From the cell containing the given text, extract its center point as [X, Y] coordinate. 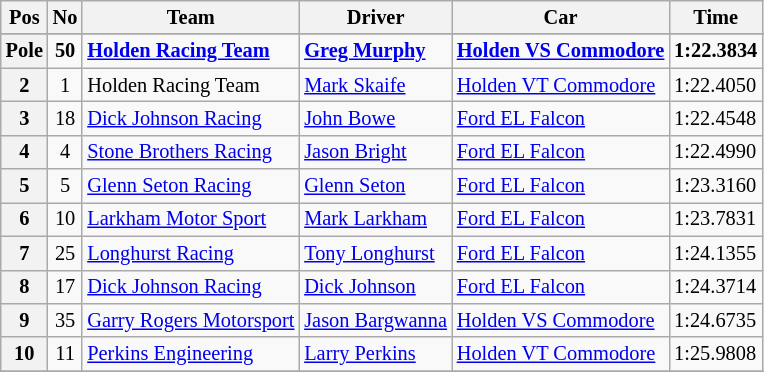
Driver [376, 17]
1:22.4548 [716, 118]
Jason Bargwanna [376, 320]
Larry Perkins [376, 354]
35 [66, 320]
Pos [24, 17]
Longhurst Racing [190, 253]
Team [190, 17]
8 [24, 287]
1:22.4050 [716, 85]
No [66, 17]
11 [66, 354]
7 [24, 253]
1:23.7831 [716, 219]
Car [560, 17]
9 [24, 320]
Glenn Seton [376, 186]
1:22.4990 [716, 152]
1:23.3160 [716, 186]
2 [24, 85]
18 [66, 118]
25 [66, 253]
Larkham Motor Sport [190, 219]
1 [66, 85]
Tony Longhurst [376, 253]
1:24.1355 [716, 253]
1:22.3834 [716, 51]
1:25.9808 [716, 354]
Glenn Seton Racing [190, 186]
Dick Johnson [376, 287]
Jason Bright [376, 152]
3 [24, 118]
Mark Skaife [376, 85]
6 [24, 219]
17 [66, 287]
1:24.3714 [716, 287]
Perkins Engineering [190, 354]
Garry Rogers Motorsport [190, 320]
Time [716, 17]
Mark Larkham [376, 219]
50 [66, 51]
Pole [24, 51]
Greg Murphy [376, 51]
Stone Brothers Racing [190, 152]
John Bowe [376, 118]
1:24.6735 [716, 320]
